Search for the cell housing the specified text and yield its (X, Y) center coordinate. 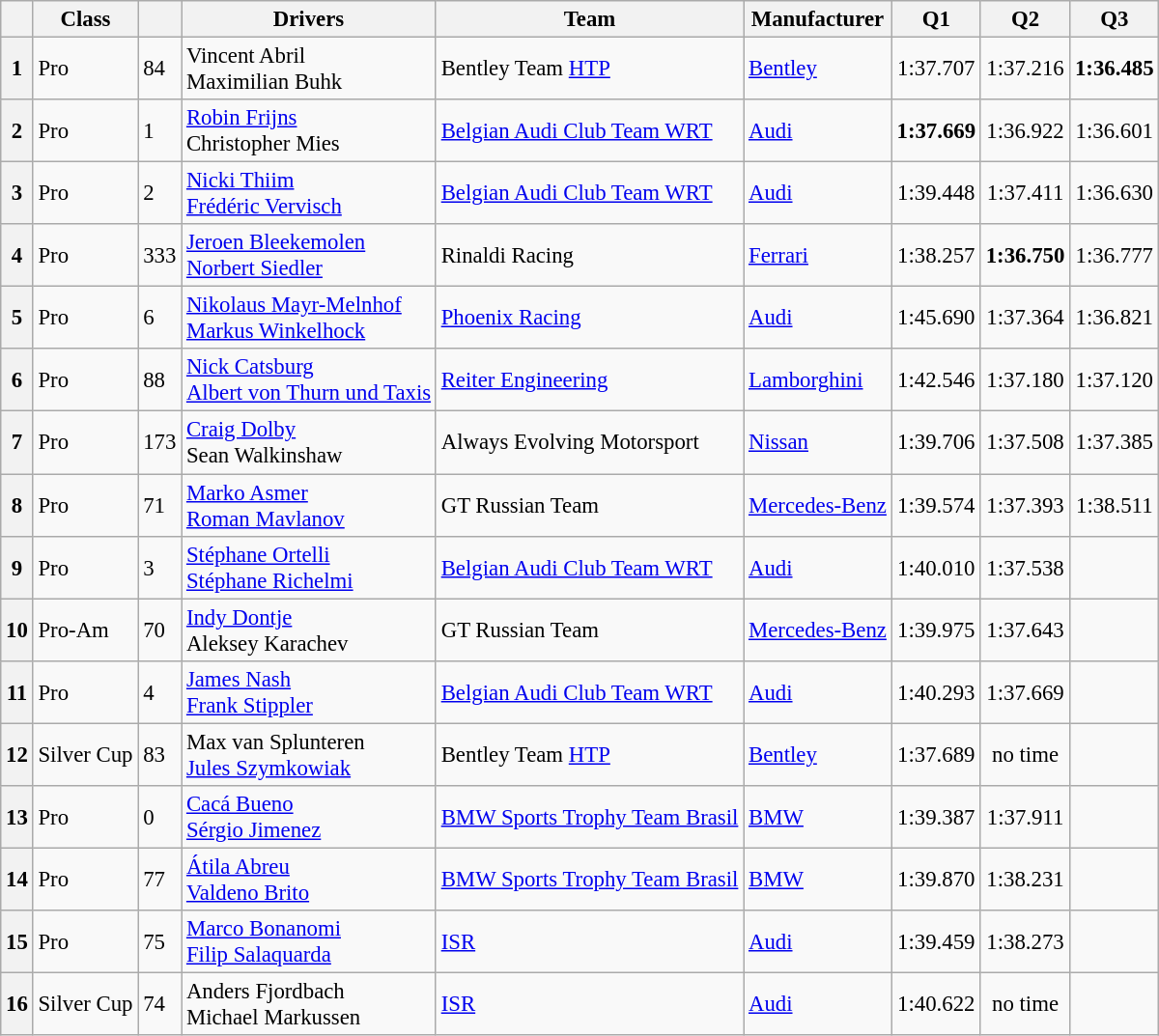
1:37.216 (1025, 70)
1:38.511 (1115, 506)
Drivers (309, 19)
1:37.911 (1025, 817)
Q3 (1115, 19)
1:37.393 (1025, 506)
Átila Abreu Valdeno Brito (309, 879)
1:37.120 (1115, 380)
1:38.273 (1025, 942)
1:39.448 (936, 193)
1:39.706 (936, 442)
1:37.538 (1025, 568)
Nick Catsburg Albert von Thurn und Taxis (309, 380)
84 (160, 70)
10 (17, 630)
Marco Bonanomi Filip Salaquarda (309, 942)
1:36.630 (1115, 193)
7 (17, 442)
1:36.922 (1025, 131)
Manufacturer (818, 19)
75 (160, 942)
83 (160, 755)
1:39.870 (936, 879)
1:39.574 (936, 506)
Craig Dolby Sean Walkinshaw (309, 442)
1:45.690 (936, 319)
1:39.459 (936, 942)
1:39.975 (936, 630)
14 (17, 879)
12 (17, 755)
1:37.508 (1025, 442)
1:37.385 (1115, 442)
Nissan (818, 442)
Vincent Abril Maximilian Buhk (309, 70)
71 (160, 506)
Phoenix Racing (589, 319)
74 (160, 1004)
Q2 (1025, 19)
1:36.777 (1115, 255)
11 (17, 691)
1:40.622 (936, 1004)
1:37.364 (1025, 319)
0 (160, 817)
Reiter Engineering (589, 380)
Anders Fjordbach Michael Markussen (309, 1004)
Always Evolving Motorsport (589, 442)
Jeroen Bleekemolen Norbert Siedler (309, 255)
1:36.485 (1115, 70)
88 (160, 380)
Nikolaus Mayr-Melnhof Markus Winkelhock (309, 319)
13 (17, 817)
Nicki Thiim Frédéric Vervisch (309, 193)
1:36.821 (1115, 319)
Stéphane Ortelli Stéphane Richelmi (309, 568)
1:36.750 (1025, 255)
Rinaldi Racing (589, 255)
Team (589, 19)
Robin Frijns Christopher Mies (309, 131)
333 (160, 255)
5 (17, 319)
16 (17, 1004)
Indy Dontje Aleksey Karachev (309, 630)
1:38.257 (936, 255)
1:39.387 (936, 817)
15 (17, 942)
Cacá Bueno Sérgio Jimenez (309, 817)
James Nash Frank Stippler (309, 691)
1:36.601 (1115, 131)
1:37.411 (1025, 193)
1:37.643 (1025, 630)
Max van Splunteren Jules Szymkowiak (309, 755)
1:40.010 (936, 568)
1:37.707 (936, 70)
Q1 (936, 19)
1:37.689 (936, 755)
8 (17, 506)
Pro-Am (85, 630)
9 (17, 568)
Marko Asmer Roman Mavlanov (309, 506)
77 (160, 879)
Class (85, 19)
70 (160, 630)
1:38.231 (1025, 879)
173 (160, 442)
1:37.180 (1025, 380)
1:40.293 (936, 691)
1:42.546 (936, 380)
Lamborghini (818, 380)
Ferrari (818, 255)
